Capture the cell that displays the provided text and extract its (x, y) central coordinate. 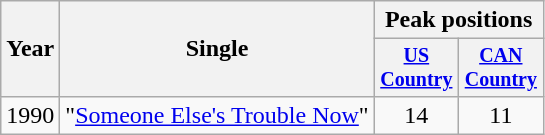
Single (217, 49)
14 (416, 115)
Year (30, 49)
CAN Country (501, 68)
Peak positions (458, 20)
US Country (416, 68)
1990 (30, 115)
11 (501, 115)
"Someone Else's Trouble Now" (217, 115)
